Search for the cell housing the specified text and yield its [X, Y] center coordinate. 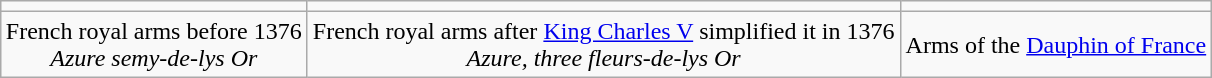
French royal arms before 1376 Azure semy-de-lys Or [154, 44]
Arms of the Dauphin of France [1056, 44]
French royal arms after King Charles V simplified it in 1376 Azure, three fleurs-de-lys Or [604, 44]
